Identify which cell holds the provided text, then report its [x, y] central coordinate. 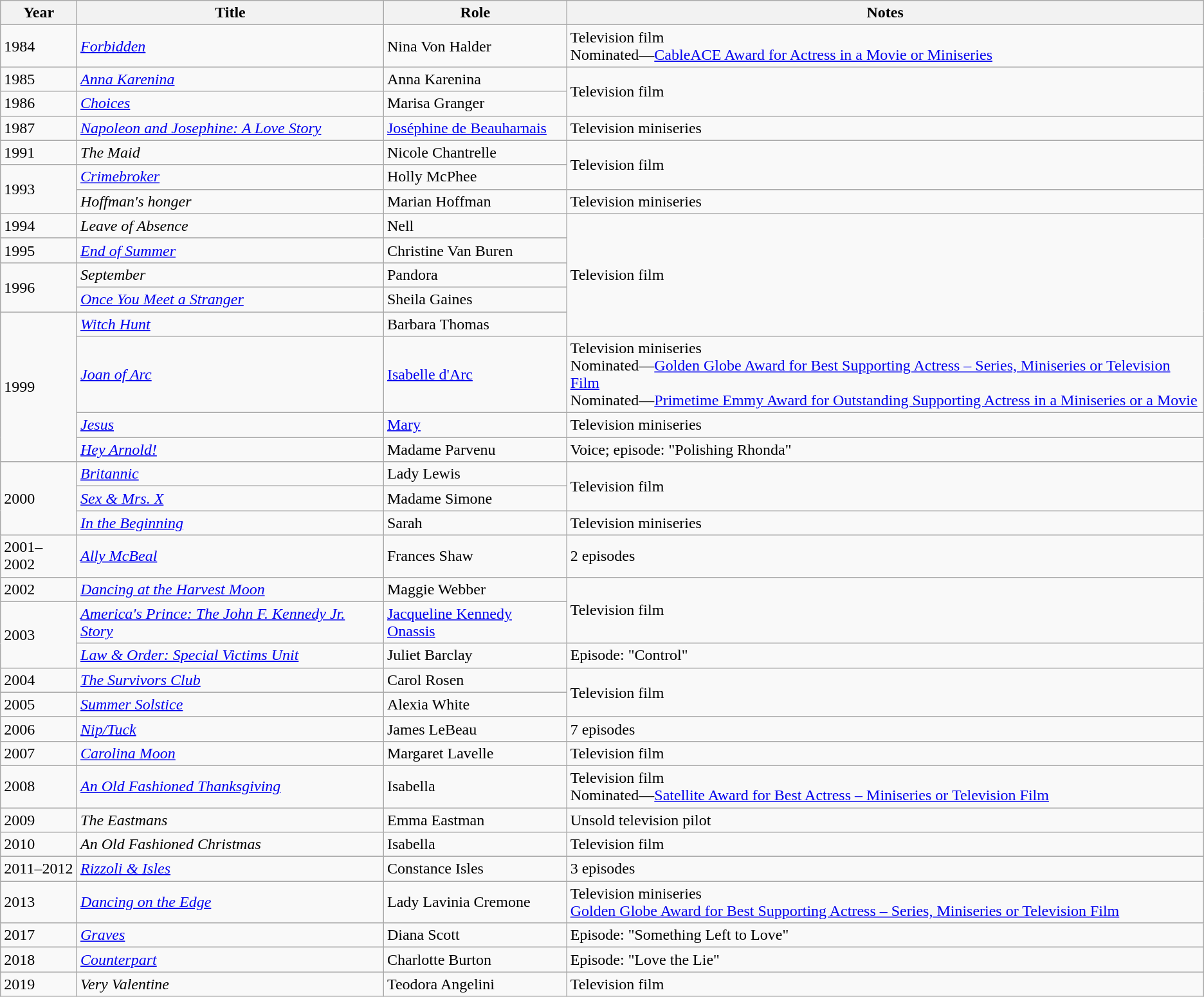
2010 [39, 845]
Diana Scott [475, 935]
Ally McBeal [230, 556]
Witch Hunt [230, 324]
Carol Rosen [475, 680]
Frances Shaw [475, 556]
Forbidden [230, 46]
September [230, 275]
Once You Meet a Stranger [230, 299]
Voice; episode: "Polishing Rhonda" [885, 450]
Leave of Absence [230, 226]
2011–2012 [39, 869]
3 episodes [885, 869]
1993 [39, 189]
Year [39, 13]
Marian Hoffman [475, 201]
Hey Arnold! [230, 450]
Juliet Barclay [475, 655]
2001–2002 [39, 556]
2000 [39, 498]
Hoffman's honger [230, 201]
Charlotte Burton [475, 960]
1985 [39, 79]
Holly McPhee [475, 177]
In the Beginning [230, 523]
Margaret Lavelle [475, 753]
Jacqueline Kennedy Onassis [475, 623]
2017 [39, 935]
Nicole Chantrelle [475, 152]
An Old Fashioned Thanksgiving [230, 786]
2013 [39, 902]
2 episodes [885, 556]
Joan of Arc [230, 374]
America's Prince: The John F. Kennedy Jr. Story [230, 623]
Dancing on the Edge [230, 902]
Lady Lavinia Cremone [475, 902]
Episode: "Something Left to Love" [885, 935]
The Survivors Club [230, 680]
Rizzoli & Isles [230, 869]
Sheila Gaines [475, 299]
1995 [39, 250]
2003 [39, 634]
End of Summer [230, 250]
Christine Van Buren [475, 250]
2006 [39, 729]
James LeBeau [475, 729]
2002 [39, 589]
Joséphine de Beauharnais [475, 128]
Napoleon and Josephine: A Love Story [230, 128]
Isabelle d'Arc [475, 374]
Graves [230, 935]
Lady Lewis [475, 474]
2018 [39, 960]
Television filmNominated—CableACE Award for Actress in a Movie or Miniseries [885, 46]
1987 [39, 128]
Unsold television pilot [885, 820]
Dancing at the Harvest Moon [230, 589]
Sex & Mrs. X [230, 498]
Episode: "Control" [885, 655]
2008 [39, 786]
An Old Fashioned Christmas [230, 845]
Role [475, 13]
Emma Eastman [475, 820]
Notes [885, 13]
Mary [475, 425]
Nip/Tuck [230, 729]
Choices [230, 104]
Teodora Angelini [475, 984]
Britannic [230, 474]
Episode: "Love the Lie" [885, 960]
Constance Isles [475, 869]
Carolina Moon [230, 753]
2005 [39, 704]
Television filmNominated—Satellite Award for Best Actress – Miniseries or Television Film [885, 786]
Barbara Thomas [475, 324]
Jesus [230, 425]
Crimebroker [230, 177]
1994 [39, 226]
1986 [39, 104]
The Maid [230, 152]
2019 [39, 984]
Summer Solstice [230, 704]
Very Valentine [230, 984]
1996 [39, 287]
The Eastmans [230, 820]
2009 [39, 820]
Title [230, 13]
Maggie Webber [475, 589]
Nell [475, 226]
Counterpart [230, 960]
2007 [39, 753]
1991 [39, 152]
1999 [39, 386]
Nina Von Halder [475, 46]
Law & Order: Special Victims Unit [230, 655]
Madame Parvenu [475, 450]
1984 [39, 46]
Sarah [475, 523]
Pandora [475, 275]
Madame Simone [475, 498]
2004 [39, 680]
Alexia White [475, 704]
Television miniseriesGolden Globe Award for Best Supporting Actress – Series, Miniseries or Television Film [885, 902]
Marisa Granger [475, 104]
7 episodes [885, 729]
